From the cell containing the given text, extract its center point as (x, y) coordinate. 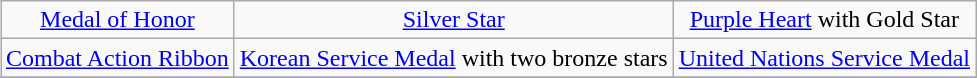
United Nations Service Medal (824, 58)
Silver Star (454, 20)
Purple Heart with Gold Star (824, 20)
Medal of Honor (117, 20)
Korean Service Medal with two bronze stars (454, 58)
Combat Action Ribbon (117, 58)
